Provide the (x, y) coordinate of the cell's center where the given text is located.  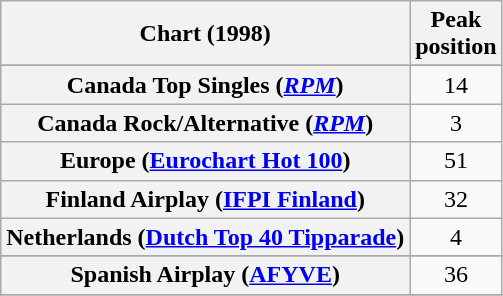
Finland Airplay (IFPI Finland) (206, 199)
32 (456, 199)
Canada Rock/Alternative (RPM) (206, 123)
36 (456, 275)
Netherlands (Dutch Top 40 Tipparade) (206, 237)
51 (456, 161)
Canada Top Singles (RPM) (206, 85)
Spanish Airplay (AFYVE) (206, 275)
4 (456, 237)
Peakposition (456, 34)
Europe (Eurochart Hot 100) (206, 161)
3 (456, 123)
14 (456, 85)
Chart (1998) (206, 34)
